For the text-containing cell, return its midpoint in (x, y) coordinate format. 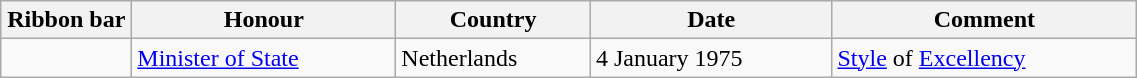
Ribbon bar (66, 20)
Country (494, 20)
Style of Excellency (984, 58)
Honour (264, 20)
4 January 1975 (711, 58)
Netherlands (494, 58)
Minister of State (264, 58)
Comment (984, 20)
Date (711, 20)
